Detect which cell encompasses the target text, then output its [X, Y] center coordinate. 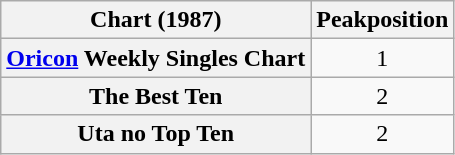
Peakposition [382, 20]
1 [382, 58]
Uta no Top Ten [156, 134]
Chart (1987) [156, 20]
The Best Ten [156, 96]
Oricon Weekly Singles Chart [156, 58]
